Pinpoint the cell where the given text exists, returning its (x, y) midpoint coordinate. 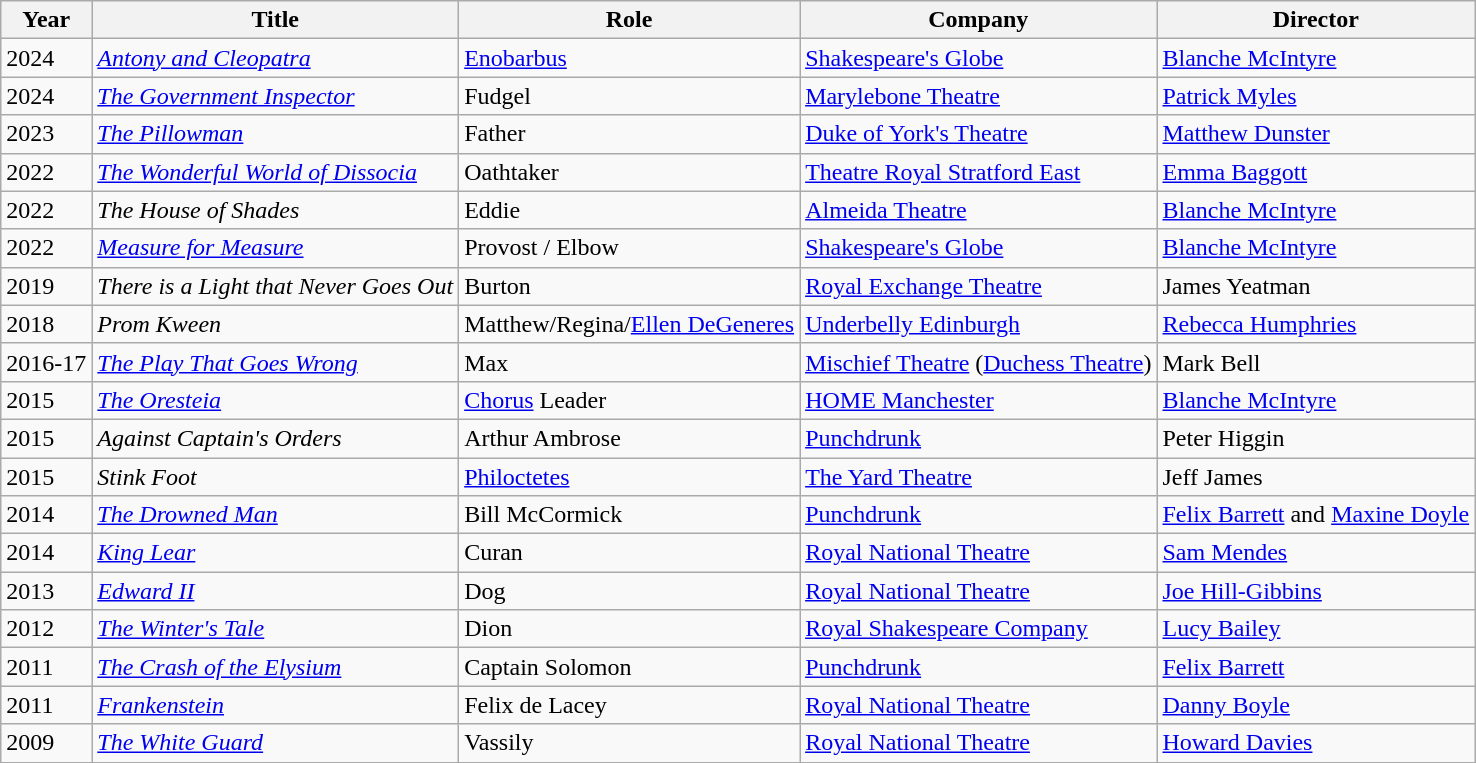
Chorus Leader (630, 400)
Dion (630, 629)
Royal Exchange Theatre (978, 286)
Vassily (630, 743)
The Winter's Tale (276, 629)
The Oresteia (276, 400)
Year (46, 20)
Sam Mendes (1316, 553)
Against Captain's Orders (276, 438)
Peter Higgin (1316, 438)
HOME Manchester (978, 400)
2013 (46, 591)
2018 (46, 324)
Edward II (276, 591)
Matthew Dunster (1316, 134)
The Yard Theatre (978, 477)
Lucy Bailey (1316, 629)
Eddie (630, 210)
2009 (46, 743)
The Drowned Man (276, 515)
The Pillowman (276, 134)
Father (630, 134)
2016-17 (46, 362)
The Wonderful World of Dissocia (276, 172)
Mischief Theatre (Duchess Theatre) (978, 362)
Measure for Measure (276, 248)
Oathtaker (630, 172)
Danny Boyle (1316, 705)
Director (1316, 20)
Howard Davies (1316, 743)
Underbelly Edinburgh (978, 324)
Emma Baggott (1316, 172)
Marylebone Theatre (978, 96)
James Yeatman (1316, 286)
There is a Light that Never Goes Out (276, 286)
The Play That Goes Wrong (276, 362)
King Lear (276, 553)
Curan (630, 553)
Felix Barrett (1316, 667)
Provost / Elbow (630, 248)
Bill McCormick (630, 515)
Frankenstein (276, 705)
Felix Barrett and Maxine Doyle (1316, 515)
Matthew/Regina/Ellen DeGeneres (630, 324)
Philoctetes (630, 477)
The White Guard (276, 743)
Captain Solomon (630, 667)
Arthur Ambrose (630, 438)
Prom Kween (276, 324)
Rebecca Humphries (1316, 324)
Joe Hill-Gibbins (1316, 591)
2019 (46, 286)
Enobarbus (630, 58)
The House of Shades (276, 210)
Duke of York's Theatre (978, 134)
Dog (630, 591)
Max (630, 362)
Antony and Cleopatra (276, 58)
Patrick Myles (1316, 96)
2012 (46, 629)
The Crash of the Elysium (276, 667)
The Government Inspector (276, 96)
Royal Shakespeare Company (978, 629)
Jeff James (1316, 477)
Mark Bell (1316, 362)
Theatre Royal Stratford East (978, 172)
Title (276, 20)
Role (630, 20)
Burton (630, 286)
Almeida Theatre (978, 210)
Fudgel (630, 96)
2023 (46, 134)
Company (978, 20)
Felix de Lacey (630, 705)
Stink Foot (276, 477)
